For the text-containing cell, return its midpoint in [X, Y] coordinate format. 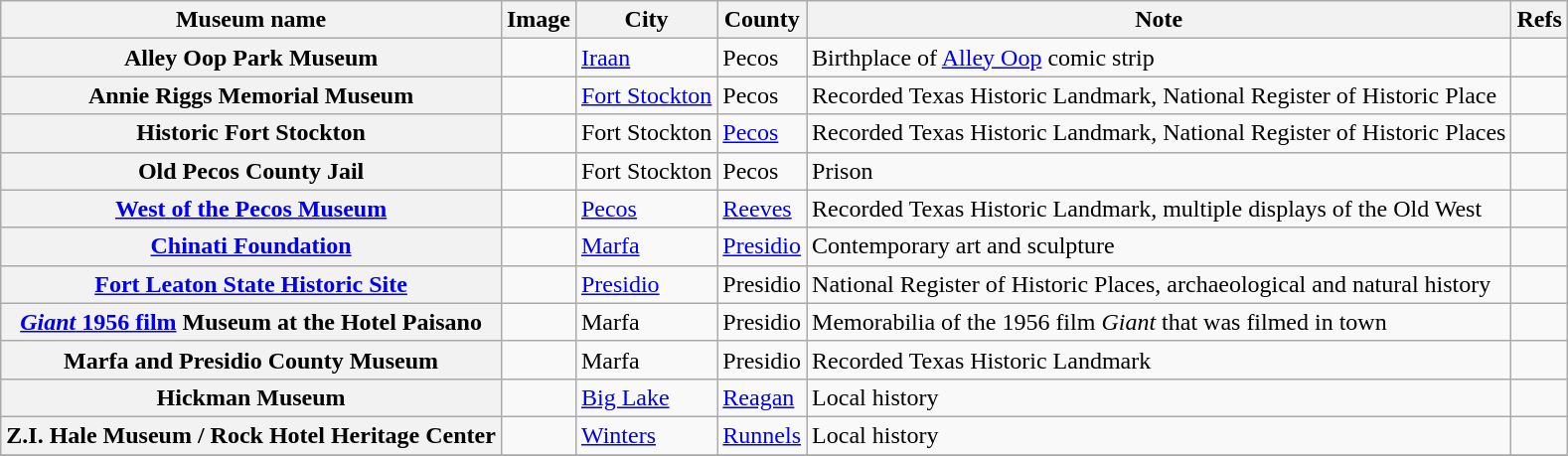
Historic Fort Stockton [251, 133]
Contemporary art and sculpture [1159, 246]
Recorded Texas Historic Landmark, multiple displays of the Old West [1159, 209]
Museum name [251, 20]
Z.I. Hale Museum / Rock Hotel Heritage Center [251, 435]
Big Lake [646, 397]
West of the Pecos Museum [251, 209]
Recorded Texas Historic Landmark [1159, 360]
Recorded Texas Historic Landmark, National Register of Historic Places [1159, 133]
National Register of Historic Places, archaeological and natural history [1159, 284]
Annie Riggs Memorial Museum [251, 95]
Winters [646, 435]
Reeves [762, 209]
County [762, 20]
Memorabilia of the 1956 film Giant that was filmed in town [1159, 322]
Recorded Texas Historic Landmark, National Register of Historic Place [1159, 95]
Alley Oop Park Museum [251, 58]
Birthplace of Alley Oop comic strip [1159, 58]
Old Pecos County Jail [251, 171]
Prison [1159, 171]
Chinati Foundation [251, 246]
Runnels [762, 435]
Note [1159, 20]
Hickman Museum [251, 397]
Reagan [762, 397]
Refs [1539, 20]
Iraan [646, 58]
Giant 1956 film Museum at the Hotel Paisano [251, 322]
Fort Leaton State Historic Site [251, 284]
Image [539, 20]
Marfa and Presidio County Museum [251, 360]
City [646, 20]
